Locate the cell with the specified text and output its (X, Y) center coordinate. 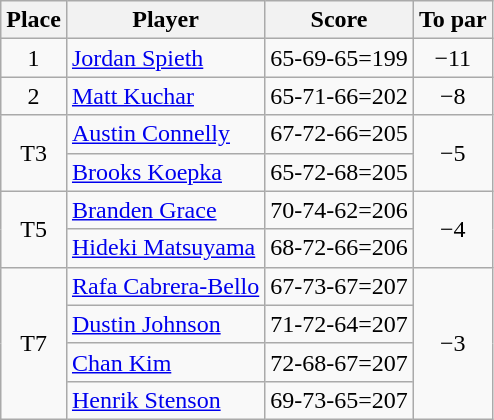
Henrik Stenson (165, 400)
T7 (34, 343)
Rafa Cabrera-Bello (165, 286)
−4 (452, 229)
Brooks Koepka (165, 172)
Dustin Johnson (165, 324)
Player (165, 20)
Jordan Spieth (165, 58)
−5 (452, 153)
67-73-67=207 (340, 286)
71-72-64=207 (340, 324)
−3 (452, 343)
Branden Grace (165, 210)
1 (34, 58)
To par (452, 20)
69-73-65=207 (340, 400)
T5 (34, 229)
68-72-66=206 (340, 248)
65-71-66=202 (340, 96)
70-74-62=206 (340, 210)
Matt Kuchar (165, 96)
2 (34, 96)
T3 (34, 153)
Chan Kim (165, 362)
65-69-65=199 (340, 58)
Hideki Matsuyama (165, 248)
Score (340, 20)
Place (34, 20)
72-68-67=207 (340, 362)
−11 (452, 58)
67-72-66=205 (340, 134)
−8 (452, 96)
65-72-68=205 (340, 172)
Austin Connelly (165, 134)
